Search for the cell housing the specified text and yield its [X, Y] center coordinate. 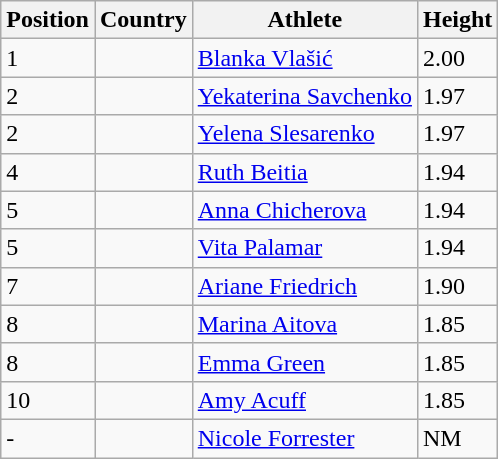
Yelena Slesarenko [304, 134]
10 [48, 400]
1.90 [457, 286]
Country [143, 20]
Emma Green [304, 362]
2.00 [457, 58]
4 [48, 172]
Ruth Beitia [304, 172]
Yekaterina Savchenko [304, 96]
1 [48, 58]
Vita Palamar [304, 248]
7 [48, 286]
Blanka Vlašić [304, 58]
Nicole Forrester [304, 438]
Ariane Friedrich [304, 286]
NM [457, 438]
Amy Acuff [304, 400]
- [48, 438]
Position [48, 20]
Anna Chicherova [304, 210]
Marina Aitova [304, 324]
Athlete [304, 20]
Height [457, 20]
